For the text-containing cell, return its midpoint in [X, Y] coordinate format. 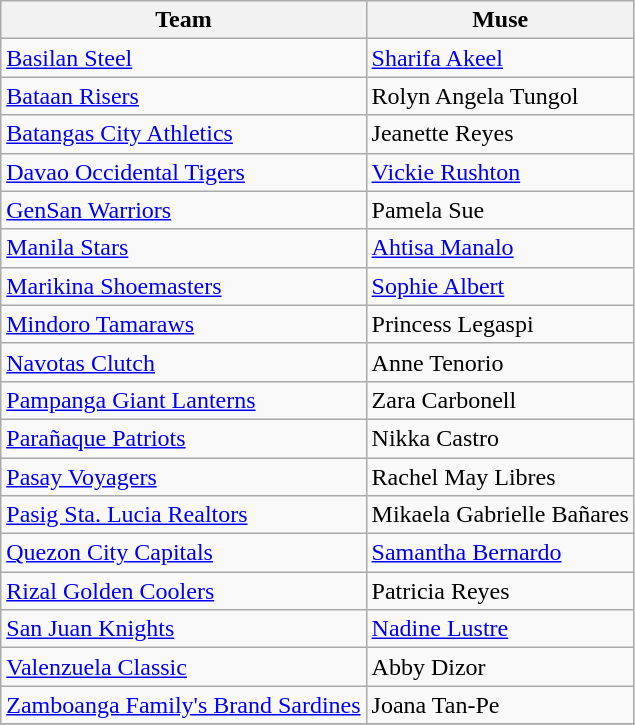
Joana Tan-Pe [500, 705]
Pasay Voyagers [184, 477]
Samantha Bernardo [500, 553]
Rolyn Angela Tungol [500, 96]
Nadine Lustre [500, 629]
Jeanette Reyes [500, 134]
Rizal Golden Coolers [184, 591]
Team [184, 20]
Bataan Risers [184, 96]
Abby Dizor [500, 667]
Sophie Albert [500, 286]
Manila Stars [184, 248]
Parañaque Patriots [184, 438]
Anne Tenorio [500, 362]
San Juan Knights [184, 629]
Pampanga Giant Lanterns [184, 400]
Vickie Rushton [500, 172]
Pamela Sue [500, 210]
Mikaela Gabrielle Bañares [500, 515]
Pasig Sta. Lucia Realtors [184, 515]
GenSan Warriors [184, 210]
Zara Carbonell [500, 400]
Mindoro Tamaraws [184, 324]
Princess Legaspi [500, 324]
Valenzuela Classic [184, 667]
Batangas City Athletics [184, 134]
Sharifa Akeel [500, 58]
Muse [500, 20]
Ahtisa Manalo [500, 248]
Basilan Steel [184, 58]
Quezon City Capitals [184, 553]
Nikka Castro [500, 438]
Navotas Clutch [184, 362]
Marikina Shoemasters [184, 286]
Davao Occidental Tigers [184, 172]
Patricia Reyes [500, 591]
Rachel May Libres [500, 477]
Zamboanga Family's Brand Sardines [184, 705]
